Scan for the cell matching the given text and deliver its [X, Y] coordinate at center. 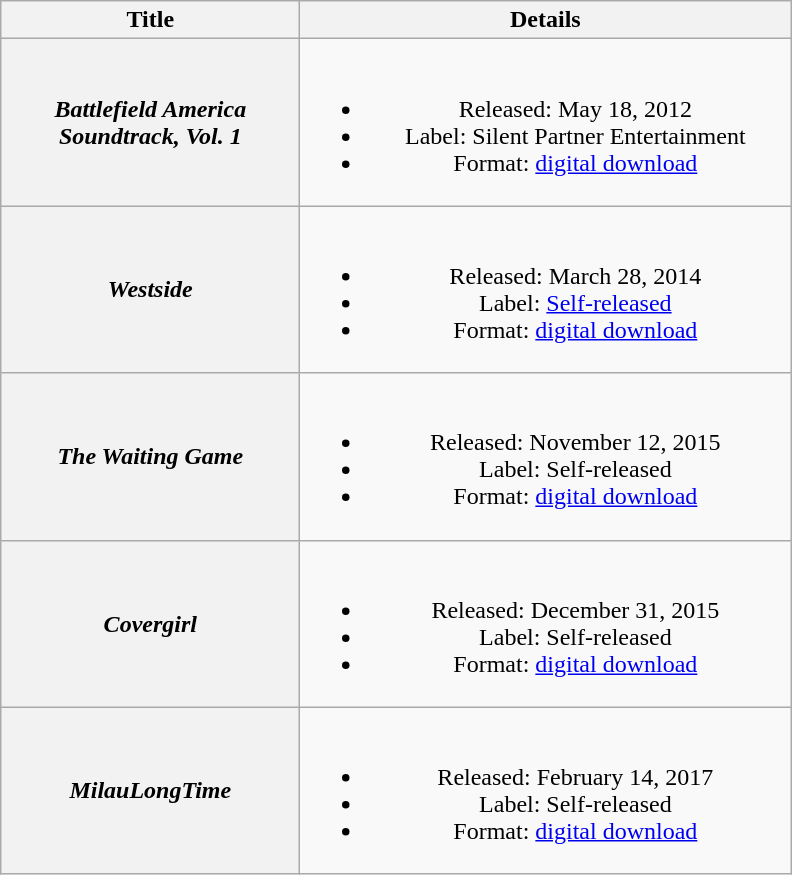
Covergirl [150, 624]
Released: March 28, 2014Label: Self-releasedFormat: digital download [546, 290]
Title [150, 20]
Released: December 31, 2015Label: Self-releasedFormat: digital download [546, 624]
Released: November 12, 2015Label: Self-releasedFormat: digital download [546, 456]
Details [546, 20]
Released: May 18, 2012Label: Silent Partner EntertainmentFormat: digital download [546, 122]
The Waiting Game [150, 456]
MilauLongTime [150, 790]
Westside [150, 290]
Battlefield America Soundtrack, Vol. 1 [150, 122]
Released: February 14, 2017Label: Self-releasedFormat: digital download [546, 790]
